Search for the cell housing the specified text and yield its (X, Y) center coordinate. 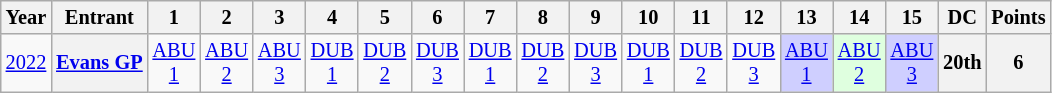
2 (226, 17)
DC (962, 17)
Entrant (99, 17)
5 (384, 17)
7 (490, 17)
20th (962, 63)
Points (1018, 17)
Year (26, 17)
3 (280, 17)
8 (544, 17)
2022 (26, 63)
14 (860, 17)
4 (332, 17)
1 (174, 17)
12 (754, 17)
13 (806, 17)
Evans GP (99, 63)
11 (702, 17)
9 (596, 17)
15 (912, 17)
10 (648, 17)
